Capture the cell that displays the provided text and extract its (x, y) central coordinate. 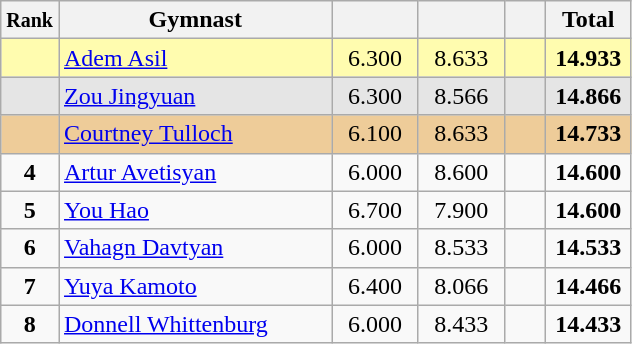
6.400 (375, 286)
You Hao (195, 210)
7.900 (461, 210)
6.100 (375, 134)
6.700 (375, 210)
Rank (30, 20)
Artur Avetisyan (195, 172)
Total (588, 20)
8.433 (461, 324)
Yuya Kamoto (195, 286)
14.433 (588, 324)
Gymnast (195, 20)
8 (30, 324)
Adem Asil (195, 58)
6 (30, 248)
14.933 (588, 58)
5 (30, 210)
8.566 (461, 96)
8.066 (461, 286)
Donnell Whittenburg (195, 324)
14.466 (588, 286)
14.866 (588, 96)
14.533 (588, 248)
7 (30, 286)
Vahagn Davtyan (195, 248)
8.600 (461, 172)
Zou Jingyuan (195, 96)
14.733 (588, 134)
8.533 (461, 248)
Courtney Tulloch (195, 134)
4 (30, 172)
